Find where the given text appears and provide that cell's center as [X, Y] coordinate. 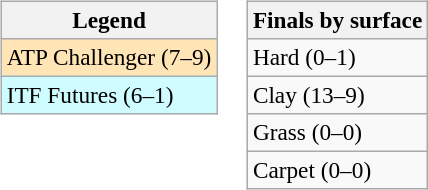
Finals by surface [337, 20]
ITF Futures (6–1) [108, 95]
Grass (0–0) [337, 133]
ATP Challenger (7–9) [108, 57]
Hard (0–1) [337, 57]
Clay (13–9) [337, 95]
Legend [108, 20]
Carpet (0–0) [337, 171]
